Pinpoint the cell where the given text exists, returning its (x, y) midpoint coordinate. 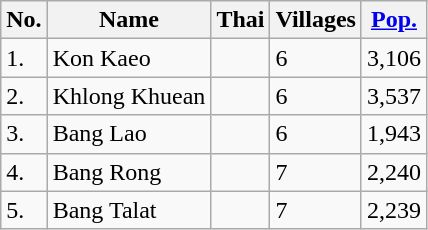
Kon Kaeo (129, 58)
Thai (240, 20)
Bang Rong (129, 172)
Khlong Khuean (129, 96)
3,537 (394, 96)
1. (24, 58)
No. (24, 20)
Villages (316, 20)
Bang Talat (129, 210)
3,106 (394, 58)
Pop. (394, 20)
1,943 (394, 134)
4. (24, 172)
Name (129, 20)
2,239 (394, 210)
2. (24, 96)
3. (24, 134)
Bang Lao (129, 134)
2,240 (394, 172)
5. (24, 210)
